Return (x, y) of the center of cell containing provided text 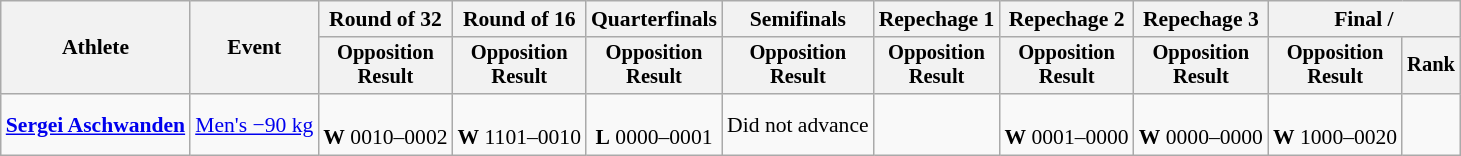
L 0000–0001 (654, 124)
W 0010–0002 (385, 124)
W 0001–0000 (1066, 124)
Repechage 3 (1201, 19)
Athlete (96, 48)
Rank (1431, 66)
Did not advance (798, 124)
Final / (1364, 19)
Round of 16 (520, 19)
Sergei Aschwanden (96, 124)
W 1000–0020 (1335, 124)
Repechage 2 (1066, 19)
Repechage 1 (937, 19)
Men's −90 kg (254, 124)
W 1101–0010 (520, 124)
Event (254, 48)
Semifinals (798, 19)
W 0000–0000 (1201, 124)
Round of 32 (385, 19)
Quarterfinals (654, 19)
